Extract the (x, y) coordinate from the center of the cell holding the provided text.  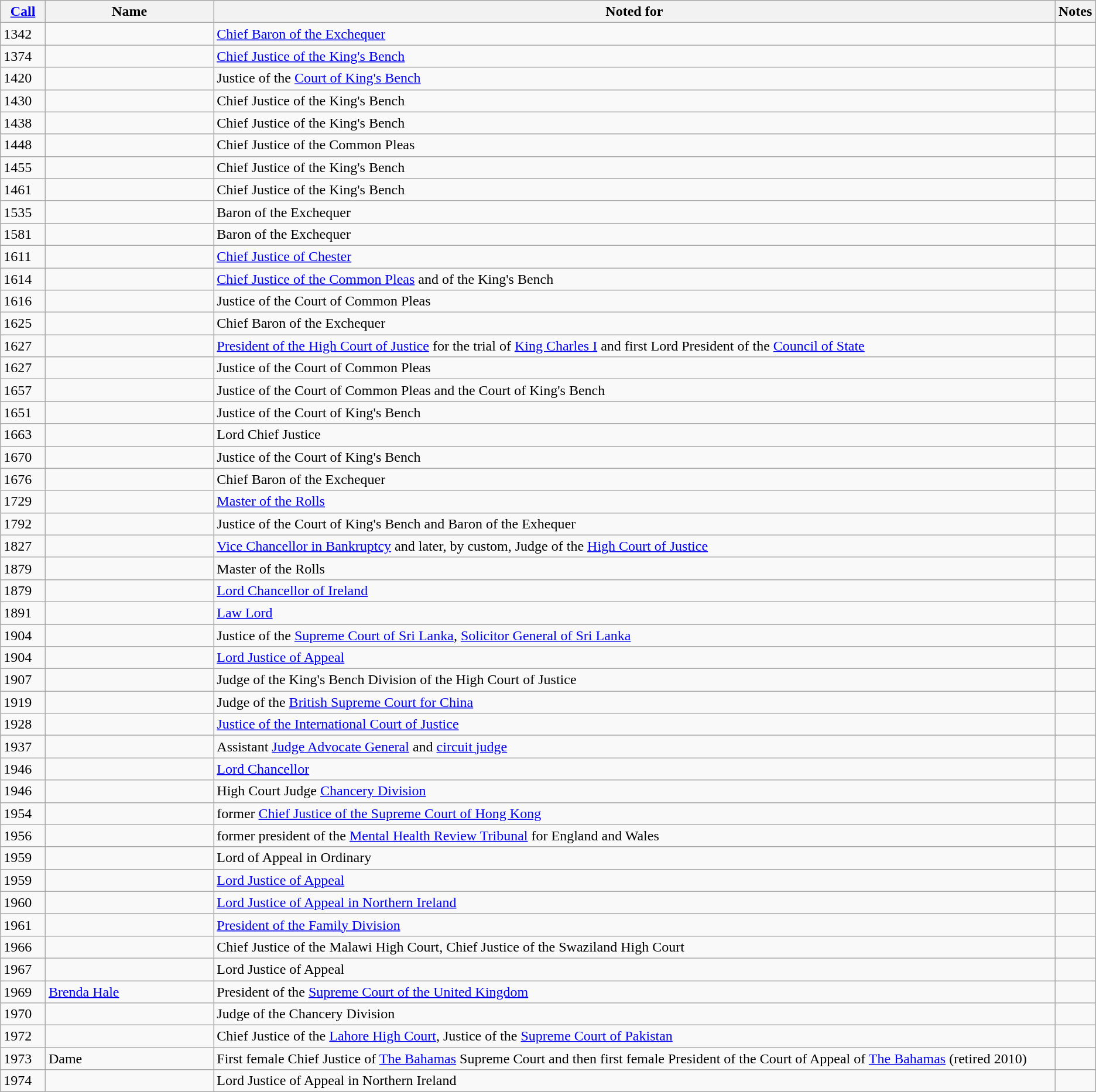
Vice Chancellor in Bankruptcy and later, by custom, Judge of the High Court of Justice (635, 546)
1960 (23, 902)
1969 (23, 992)
1438 (23, 123)
1974 (23, 1081)
Justice of the Court of Common Pleas and the Court of King's Bench (635, 390)
President of the Supreme Court of the United Kingdom (635, 992)
High Court Judge Chancery Division (635, 791)
Justice of the Supreme Court of Sri Lanka, Solicitor General of Sri Lanka (635, 635)
Lord Chancellor of Ireland (635, 590)
Judge of the Chancery Division (635, 1014)
First female Chief Justice of The Bahamas Supreme Court and then first female President of the Court of Appeal of The Bahamas (retired 2010) (635, 1059)
1973 (23, 1059)
1966 (23, 947)
Justice of the International Court of Justice (635, 724)
Justice of the Court of King's Bench and Baron of the Exhequer (635, 524)
1967 (23, 969)
1430 (23, 101)
former president of the Mental Health Review Tribunal for England and Wales (635, 836)
1611 (23, 256)
Chief Justice of the Common Pleas and of the King's Bench (635, 279)
Assistant Judge Advocate General and circuit judge (635, 747)
1676 (23, 479)
1420 (23, 78)
1625 (23, 324)
1670 (23, 457)
Noted for (635, 12)
Chief Justice of the Common Pleas (635, 145)
1970 (23, 1014)
1342 (23, 34)
1961 (23, 925)
Judge of the King's Bench Division of the High Court of Justice (635, 680)
1657 (23, 390)
Brenda Hale (129, 992)
1907 (23, 680)
1827 (23, 546)
Dame (129, 1059)
Chief Justice of Chester (635, 256)
1937 (23, 747)
1581 (23, 234)
1374 (23, 56)
1792 (23, 524)
Chief Justice of the Lahore High Court, Justice of the Supreme Court of Pakistan (635, 1036)
1663 (23, 435)
1535 (23, 212)
1651 (23, 413)
Lord of Appeal in Ordinary (635, 858)
1956 (23, 836)
1972 (23, 1036)
1928 (23, 724)
Judge of the British Supreme Court for China (635, 702)
1919 (23, 702)
1614 (23, 279)
Call (23, 12)
Name (129, 12)
Notes (1075, 12)
Law Lord (635, 613)
former Chief Justice of the Supreme Court of Hong Kong (635, 813)
1461 (23, 190)
1729 (23, 502)
1891 (23, 613)
President of the Family Division (635, 925)
President of the High Court of Justice for the trial of King Charles I and first Lord President of the Council of State (635, 346)
Chief Justice of the Malawi High Court, Chief Justice of the Swaziland High Court (635, 947)
Lord Chief Justice (635, 435)
1954 (23, 813)
Lord Chancellor (635, 769)
1448 (23, 145)
1455 (23, 167)
1616 (23, 301)
